Detect which cell encompasses the target text, then output its [X, Y] center coordinate. 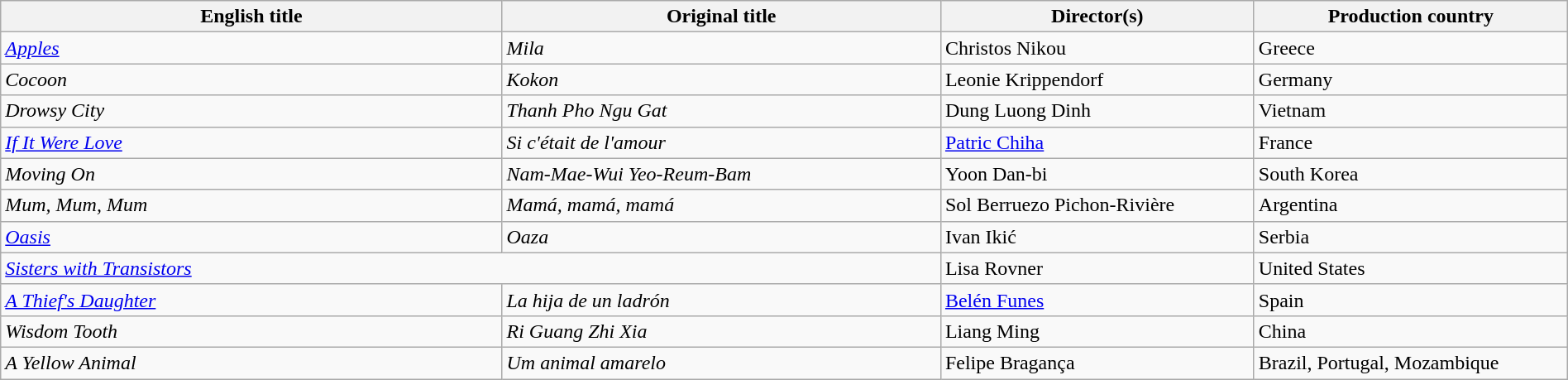
Patric Chiha [1097, 142]
Dung Luong Dinh [1097, 111]
Moving On [251, 174]
Christos Nikou [1097, 48]
Oasis [251, 237]
Felipe Bragança [1097, 363]
Director(s) [1097, 17]
Nam-Mae-Wui Yeo-Reum-Bam [721, 174]
Oaza [721, 237]
Thanh Pho Ngu Gat [721, 111]
Si c'était de l'amour [721, 142]
Germany [1411, 79]
English title [251, 17]
Kokon [721, 79]
United States [1411, 268]
Sisters with Transistors [471, 268]
France [1411, 142]
Spain [1411, 300]
Sol Berruezo Pichon-Rivière [1097, 205]
Brazil, Portugal, Mozambique [1411, 363]
Leonie Krippendorf [1097, 79]
Yoon Dan-bi [1097, 174]
Mum, Mum, Mum [251, 205]
China [1411, 331]
Argentina [1411, 205]
Vietnam [1411, 111]
Cocoon [251, 79]
A Yellow Animal [251, 363]
Liang Ming [1097, 331]
Drowsy City [251, 111]
Serbia [1411, 237]
Mamá, mamá, mamá [721, 205]
A Thief's Daughter [251, 300]
If It Were Love [251, 142]
Apples [251, 48]
Original title [721, 17]
Greece [1411, 48]
Belén Funes [1097, 300]
Mila [721, 48]
Production country [1411, 17]
Um animal amarelo [721, 363]
Wisdom Tooth [251, 331]
La hija de un ladrón [721, 300]
Ivan Ikić [1097, 237]
Lisa Rovner [1097, 268]
South Korea [1411, 174]
Ri Guang Zhi Xia [721, 331]
